Return the (X, Y) coordinate for the center point of the cell that contains the specified text.  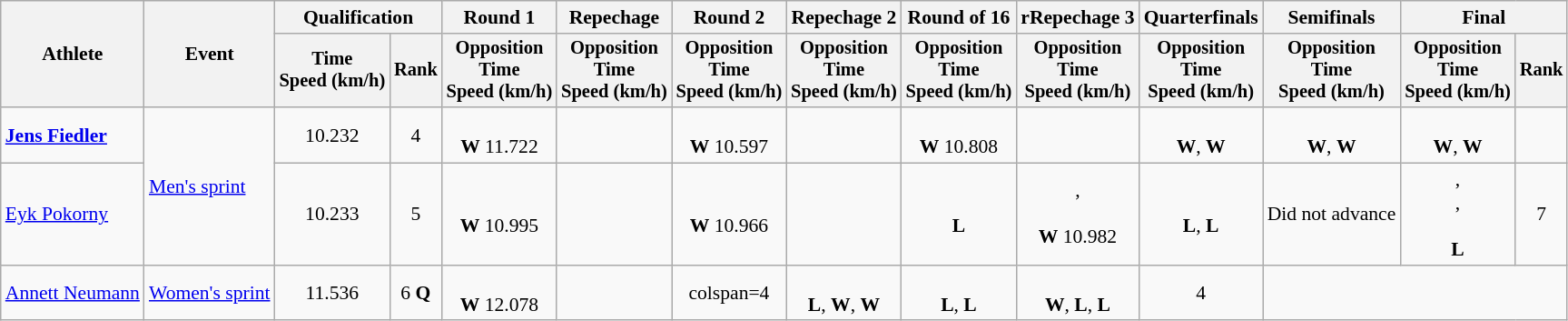
W 10.597 (730, 135)
colspan=4 (730, 293)
Qualification (359, 17)
Women's sprint (210, 293)
,,L (1458, 215)
Men's sprint (210, 186)
Round 1 (499, 17)
rRepechage 3 (1077, 17)
TimeSpeed (km/h) (332, 71)
Repechage (614, 17)
Semifinals (1332, 17)
Annett Neumann (73, 293)
Eyk Pokorny (73, 215)
Athlete (73, 55)
W 12.078 (499, 293)
10.233 (332, 215)
,W 10.982 (1077, 215)
W 11.722 (499, 135)
5 (416, 215)
Round of 16 (959, 17)
7 (1542, 215)
Event (210, 55)
Jens Fiedler (73, 135)
Quarterfinals (1201, 17)
Repechage 2 (844, 17)
Did not advance (1332, 215)
11.536 (332, 293)
L, W, W (844, 293)
W 10.808 (959, 135)
6 Q (416, 293)
Final (1484, 17)
L (959, 215)
W 10.995 (499, 215)
W 10.966 (730, 215)
10.232 (332, 135)
W, L, L (1077, 293)
Round 2 (730, 17)
